Output the (x, y) coordinate of the center of the cell containing the given text.  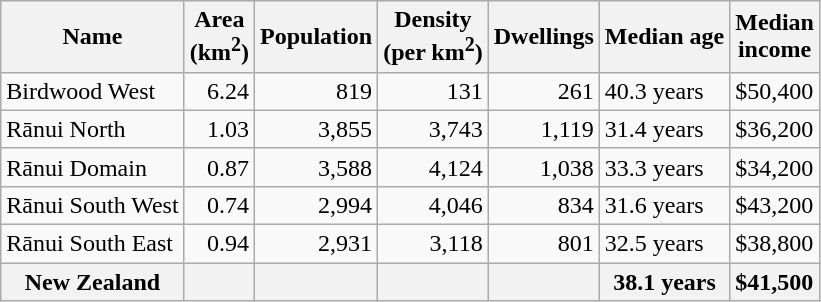
Rānui Domain (92, 167)
Birdwood West (92, 91)
New Zealand (92, 282)
Rānui North (92, 129)
3,118 (434, 244)
3,588 (316, 167)
38.1 years (664, 282)
Median age (664, 37)
31.6 years (664, 205)
4,046 (434, 205)
$50,400 (775, 91)
834 (544, 205)
$43,200 (775, 205)
Rānui South West (92, 205)
Density(per km2) (434, 37)
4,124 (434, 167)
3,743 (434, 129)
819 (316, 91)
32.5 years (664, 244)
Medianincome (775, 37)
33.3 years (664, 167)
0.87 (219, 167)
Area(km2) (219, 37)
31.4 years (664, 129)
Name (92, 37)
Rānui South East (92, 244)
801 (544, 244)
Population (316, 37)
$34,200 (775, 167)
2,931 (316, 244)
2,994 (316, 205)
40.3 years (664, 91)
0.94 (219, 244)
1,119 (544, 129)
1,038 (544, 167)
6.24 (219, 91)
$41,500 (775, 282)
Dwellings (544, 37)
$36,200 (775, 129)
261 (544, 91)
0.74 (219, 205)
$38,800 (775, 244)
131 (434, 91)
1.03 (219, 129)
3,855 (316, 129)
